Output the (x, y) coordinate of the center of the cell containing the given text.  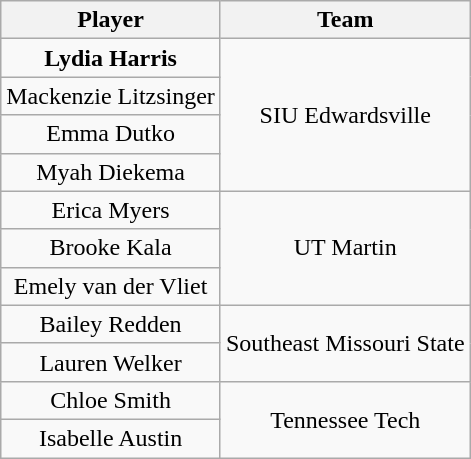
SIU Edwardsville (345, 115)
Emely van der Vliet (111, 286)
UT Martin (345, 248)
Erica Myers (111, 210)
Bailey Redden (111, 324)
Tennessee Tech (345, 419)
Lydia Harris (111, 58)
Isabelle Austin (111, 438)
Team (345, 20)
Player (111, 20)
Southeast Missouri State (345, 343)
Myah Diekema (111, 172)
Brooke Kala (111, 248)
Mackenzie Litzsinger (111, 96)
Emma Dutko (111, 134)
Lauren Welker (111, 362)
Chloe Smith (111, 400)
